Find where the given text appears and provide that cell's center as [X, Y] coordinate. 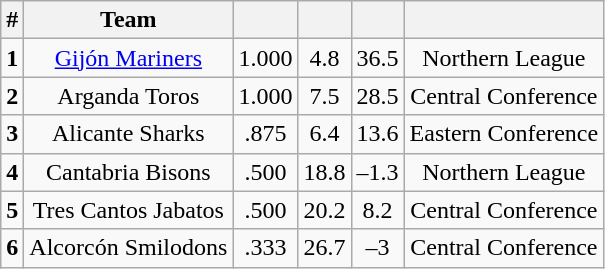
Tres Cantos Jabatos [128, 210]
Gijón Mariners [128, 58]
4.8 [324, 58]
26.7 [324, 248]
Arganda Toros [128, 96]
6 [12, 248]
.875 [266, 134]
8.2 [378, 210]
–3 [378, 248]
# [12, 20]
20.2 [324, 210]
Alcorcón Smilodons [128, 248]
–1.3 [378, 172]
Cantabria Bisons [128, 172]
Team [128, 20]
Eastern Conference [504, 134]
7.5 [324, 96]
3 [12, 134]
28.5 [378, 96]
5 [12, 210]
13.6 [378, 134]
Alicante Sharks [128, 134]
36.5 [378, 58]
18.8 [324, 172]
4 [12, 172]
6.4 [324, 134]
2 [12, 96]
1 [12, 58]
.333 [266, 248]
